Return [x, y] of the center of cell containing provided text 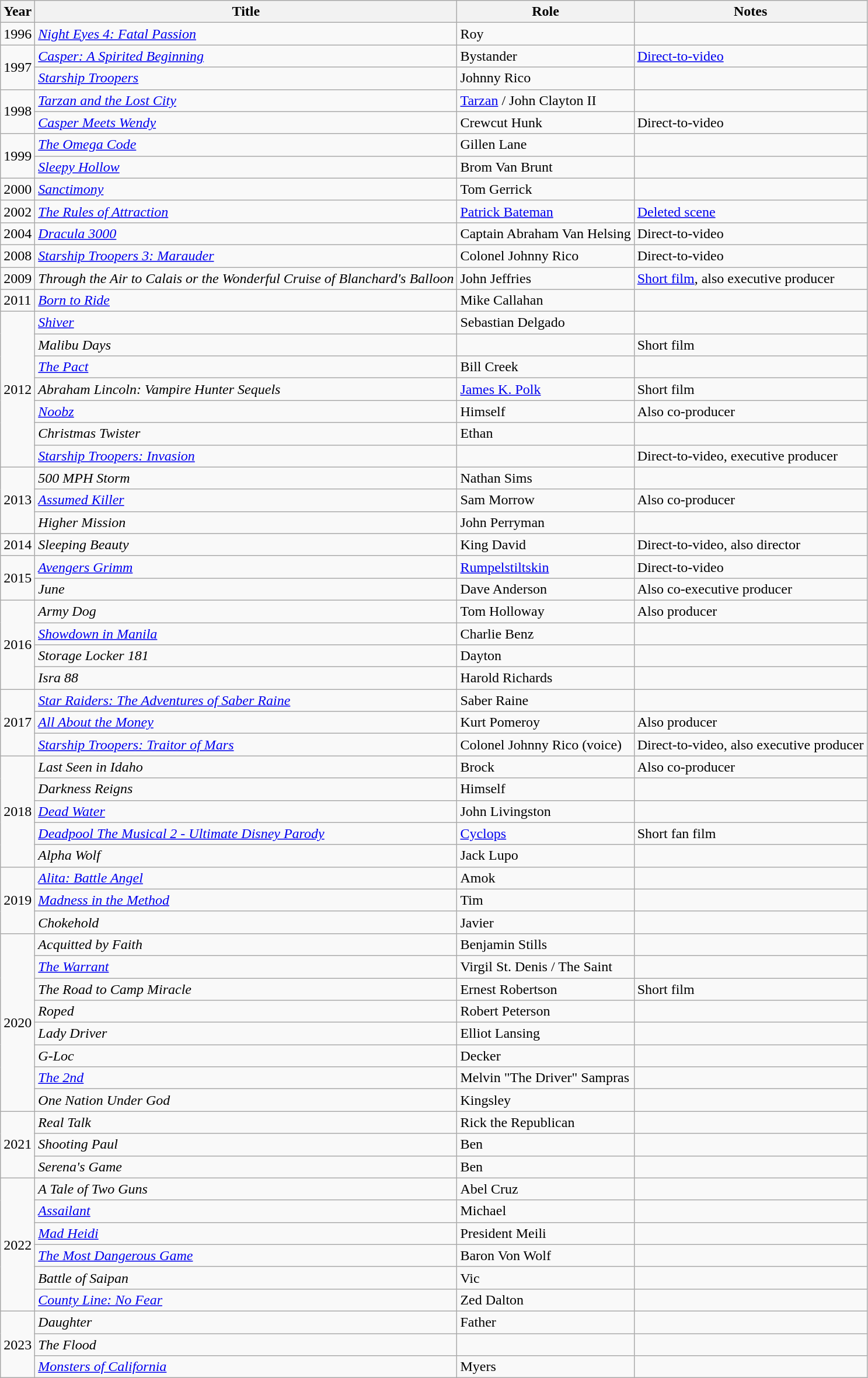
Casper: A Spirited Beginning [246, 56]
One Nation Under God [246, 1100]
Vic [545, 1278]
Starship Troopers: Traitor of Mars [246, 745]
Through the Air to Calais or the Wonderful Cruise of Blanchard's Balloon [246, 278]
Bystander [545, 56]
Real Talk [246, 1122]
Elliot Lansing [545, 1034]
Battle of Saipan [246, 1278]
Tarzan and the Lost City [246, 100]
Abel Cruz [545, 1189]
2022 [18, 1244]
Mike Callahan [545, 301]
Deadpool The Musical 2 - Ultimate Disney Parody [246, 833]
Javier [545, 922]
Cyclops [545, 833]
Assailant [246, 1211]
2019 [18, 900]
Deleted scene [751, 211]
Showdown in Manila [246, 633]
James K. Polk [545, 389]
1997 [18, 67]
Patrick Bateman [545, 211]
Direct-to-video, also executive producer [751, 745]
Roped [246, 1011]
Shooting Paul [246, 1145]
Benjamin Stills [545, 944]
Avengers Grimm [246, 567]
Ernest Robertson [545, 989]
500 MPH Storm [246, 478]
Father [545, 1322]
Casper Meets Wendy [246, 123]
Dave Anderson [545, 589]
Dead Water [246, 811]
Monsters of California [246, 1367]
2015 [18, 578]
Jack Lupo [545, 856]
The 2nd [246, 1078]
Dayton [545, 656]
Also co-executive producer [751, 589]
Crewcut Hunk [545, 123]
2011 [18, 301]
Charlie Benz [545, 633]
Starship Troopers [246, 78]
The Omega Code [246, 145]
Madness in the Method [246, 900]
The Rules of Attraction [246, 211]
2008 [18, 256]
Starship Troopers: Invasion [246, 456]
Colonel Johnny Rico (voice) [545, 745]
Kingsley [545, 1100]
Acquitted by Faith [246, 944]
The Pact [246, 367]
Darkness Reigns [246, 789]
The Most Dangerous Game [246, 1255]
Myers [545, 1367]
Chokehold [246, 922]
2018 [18, 811]
Lady Driver [246, 1034]
County Line: No Fear [246, 1300]
Notes [751, 12]
Direct-to-video, also director [751, 545]
Kurt Pomeroy [545, 723]
Abraham Lincoln: Vampire Hunter Sequels [246, 389]
1998 [18, 111]
All About the Money [246, 723]
June [246, 589]
Colonel Johnny Rico [545, 256]
Starship Troopers 3: Marauder [246, 256]
Title [246, 12]
2023 [18, 1344]
John Perryman [545, 522]
Melvin "The Driver" Sampras [545, 1078]
2000 [18, 189]
Assumed Killer [246, 500]
Direct-to-video, executive producer [751, 456]
Saber Raine [545, 700]
Ethan [545, 434]
Sanctimony [246, 189]
Rumpelstiltskin [545, 567]
2002 [18, 211]
Sleepy Hollow [246, 167]
Sam Morrow [545, 500]
Michael [545, 1211]
Decker [545, 1056]
2017 [18, 723]
2016 [18, 644]
Tom Holloway [545, 611]
The Warrant [246, 967]
Army Dog [246, 611]
Short film, also executive producer [751, 278]
Higher Mission [246, 522]
Tom Gerrick [545, 189]
2013 [18, 500]
Baron Von Wolf [545, 1255]
2009 [18, 278]
Brom Van Brunt [545, 167]
1999 [18, 156]
Tim [545, 900]
Noobz [246, 411]
Year [18, 12]
President Meili [545, 1233]
2012 [18, 389]
Night Eyes 4: Fatal Passion [246, 34]
Mad Heidi [246, 1233]
Zed Dalton [545, 1300]
Sebastian Delgado [545, 323]
Gillen Lane [545, 145]
Malibu Days [246, 345]
1996 [18, 34]
2021 [18, 1145]
Tarzan / John Clayton II [545, 100]
A Tale of Two Guns [246, 1189]
Star Raiders: The Adventures of Saber Raine [246, 700]
Alpha Wolf [246, 856]
Born to Ride [246, 301]
John Jeffries [545, 278]
2014 [18, 545]
Robert Peterson [545, 1011]
Roy [545, 34]
G-Loc [246, 1056]
The Flood [246, 1344]
Short fan film [751, 833]
Last Seen in Idaho [246, 767]
Bill Creek [545, 367]
Isra 88 [246, 678]
Harold Richards [545, 678]
Role [545, 12]
Sleeping Beauty [246, 545]
Nathan Sims [545, 478]
Virgil St. Denis / The Saint [545, 967]
2004 [18, 233]
Captain Abraham Van Helsing [545, 233]
Rick the Republican [545, 1122]
Storage Locker 181 [246, 656]
Serena's Game [246, 1167]
Shiver [246, 323]
Brock [545, 767]
Alita: Battle Angel [246, 878]
2020 [18, 1022]
King David [545, 545]
Daughter [246, 1322]
Christmas Twister [246, 434]
Dracula 3000 [246, 233]
The Road to Camp Miracle [246, 989]
Amok [545, 878]
Johnny Rico [545, 78]
John Livingston [545, 811]
